Capture the cell that displays the provided text and extract its [x, y] central coordinate. 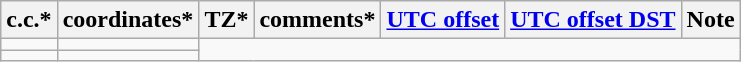
UTC offset [443, 20]
Note [710, 20]
TZ* [226, 20]
c.c.* [29, 20]
UTC offset DST [593, 20]
comments* [318, 20]
coordinates* [128, 20]
